Pinpoint the cell where the given text exists, returning its (x, y) midpoint coordinate. 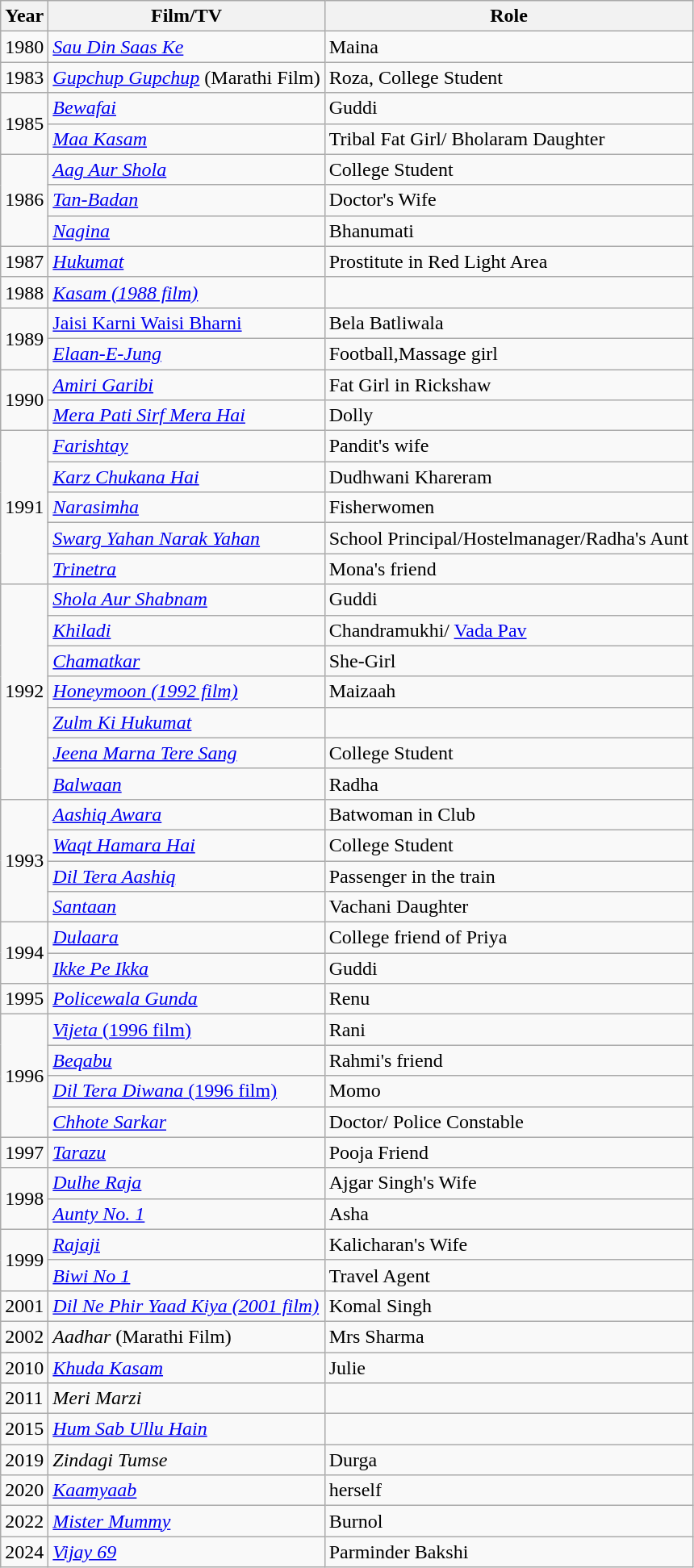
Pandit's wife (508, 446)
Dudhwani Khareram (508, 477)
Honeymoon (1992 film) (186, 692)
Amiri Garibi (186, 385)
Khuda Kasam (186, 1368)
Dolly (508, 416)
Dil Tera Diwana (1996 film) (186, 1091)
Dil Tera Aashiq (186, 876)
Kalicharan's Wife (508, 1244)
Batwoman in Club (508, 814)
Asha (508, 1214)
Elaan-E-Jung (186, 353)
1993 (24, 860)
1980 (24, 47)
Fat Girl in Rickshaw (508, 385)
Julie (508, 1368)
Ajgar Singh's Wife (508, 1183)
Mrs Sharma (508, 1336)
Parminder Bakshi (508, 1552)
College friend of Priya (508, 938)
Aag Aur Shola (186, 169)
Khiladi (186, 630)
Vachani Daughter (508, 907)
Fisherwomen (508, 508)
Aadhar (Marathi Film) (186, 1336)
Year (24, 16)
1986 (24, 200)
Balwaan (186, 784)
Beqabu (186, 1060)
Bela Batliwala (508, 323)
Kaamyaab (186, 1491)
Dil Ne Phir Yaad Kiya (2001 film) (186, 1306)
Roza, College Student (508, 77)
2011 (24, 1399)
1989 (24, 338)
Mister Mummy (186, 1521)
Kasam (1988 film) (186, 292)
Zindagi Tumse (186, 1460)
Renu (508, 999)
Doctor's Wife (508, 200)
Doctor/ Police Constable (508, 1122)
Film/TV (186, 16)
Rajaji (186, 1244)
Biwi No 1 (186, 1275)
Aashiq Awara (186, 814)
Meri Marzi (186, 1399)
Mona's friend (508, 569)
herself (508, 1491)
Chamatkar (186, 661)
Chhote Sarkar (186, 1122)
Jeena Marna Tere Sang (186, 753)
1991 (24, 508)
Passenger in the train (508, 876)
1999 (24, 1260)
2010 (24, 1368)
1988 (24, 292)
Farishtay (186, 446)
Mera Pati Sirf Mera Hai (186, 416)
Prostitute in Red Light Area (508, 261)
Radha (508, 784)
Komal Singh (508, 1306)
Vijay 69 (186, 1552)
Nagina (186, 231)
1995 (24, 999)
Ikke Pe Ikka (186, 968)
Maina (508, 47)
Bewafai (186, 108)
School Principal/Hostelmanager/Radha's Aunt (508, 538)
Rani (508, 1030)
1987 (24, 261)
2020 (24, 1491)
2019 (24, 1460)
Narasimha (186, 508)
Shola Aur Shabnam (186, 600)
1983 (24, 77)
Tan-Badan (186, 200)
Hum Sab Ullu Hain (186, 1429)
2015 (24, 1429)
Football,Massage girl (508, 353)
Jaisi Karni Waisi Bharni (186, 323)
Travel Agent (508, 1275)
She-Girl (508, 661)
Durga (508, 1460)
Aunty No. 1 (186, 1214)
Tribal Fat Girl/ Bholaram Daughter (508, 139)
Swarg Yahan Narak Yahan (186, 538)
2002 (24, 1336)
Tarazu (186, 1152)
Hukumat (186, 261)
Zulm Ki Hukumat (186, 722)
Maizaah (508, 692)
Role (508, 16)
Vijeta (1996 film) (186, 1030)
Gupchup Gupchup (Marathi Film) (186, 77)
Pooja Friend (508, 1152)
Maa Kasam (186, 139)
2022 (24, 1521)
Trinetra (186, 569)
Momo (508, 1091)
Karz Chukana Hai (186, 477)
1997 (24, 1152)
1998 (24, 1198)
2024 (24, 1552)
1992 (24, 692)
1996 (24, 1076)
Burnol (508, 1521)
1994 (24, 953)
1985 (24, 123)
Dulaara (186, 938)
Bhanumati (508, 231)
2001 (24, 1306)
Rahmi's friend (508, 1060)
Chandramukhi/ Vada Pav (508, 630)
Waqt Hamara Hai (186, 845)
Sau Din Saas Ke (186, 47)
Santaan (186, 907)
Dulhe Raja (186, 1183)
Policewala Gunda (186, 999)
1990 (24, 400)
